Output the [X, Y] coordinate of the center of the cell containing the given text.  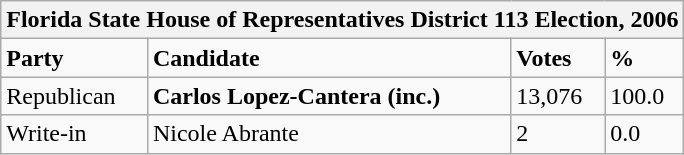
% [644, 58]
0.0 [644, 134]
13,076 [558, 96]
Candidate [328, 58]
Nicole Abrante [328, 134]
2 [558, 134]
Write-in [74, 134]
Republican [74, 96]
100.0 [644, 96]
Party [74, 58]
Florida State House of Representatives District 113 Election, 2006 [342, 20]
Carlos Lopez-Cantera (inc.) [328, 96]
Votes [558, 58]
